Search for the cell housing the specified text and yield its (x, y) center coordinate. 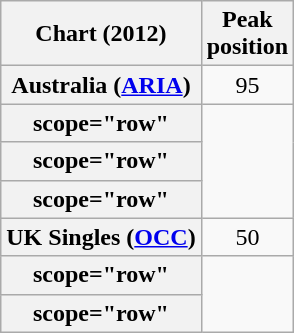
Australia (ARIA) (101, 85)
95 (247, 85)
Chart (2012) (101, 34)
Peakposition (247, 34)
50 (247, 237)
UK Singles (OCC) (101, 237)
